Find where the given text appears and provide that cell's center as [X, Y] coordinate. 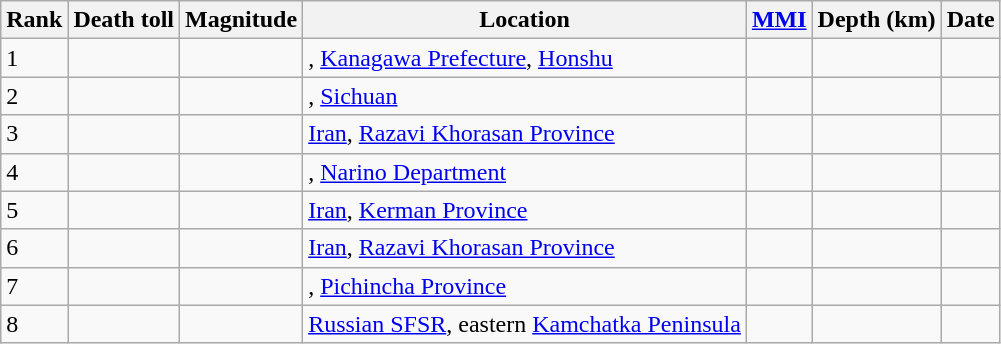
Rank [34, 20]
Iran, Kerman Province [525, 210]
4 [34, 172]
3 [34, 134]
, Pichincha Province [525, 286]
8 [34, 324]
, Sichuan [525, 96]
5 [34, 210]
MMI [779, 20]
Date [970, 20]
, Kanagawa Prefecture, Honshu [525, 58]
7 [34, 286]
Russian SFSR, eastern Kamchatka Peninsula [525, 324]
, Narino Department [525, 172]
Depth (km) [876, 20]
Death toll [124, 20]
6 [34, 248]
Location [525, 20]
Magnitude [242, 20]
2 [34, 96]
1 [34, 58]
